Find where the given text appears and provide that cell's center as [x, y] coordinate. 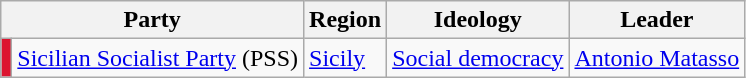
Sicily [346, 58]
Leader [657, 20]
Ideology [478, 20]
Party [152, 20]
Antonio Matasso [657, 58]
Sicilian Socialist Party (PSS) [158, 58]
Region [346, 20]
Social democracy [478, 58]
